Output the [X, Y] coordinate of the center of the cell containing the given text.  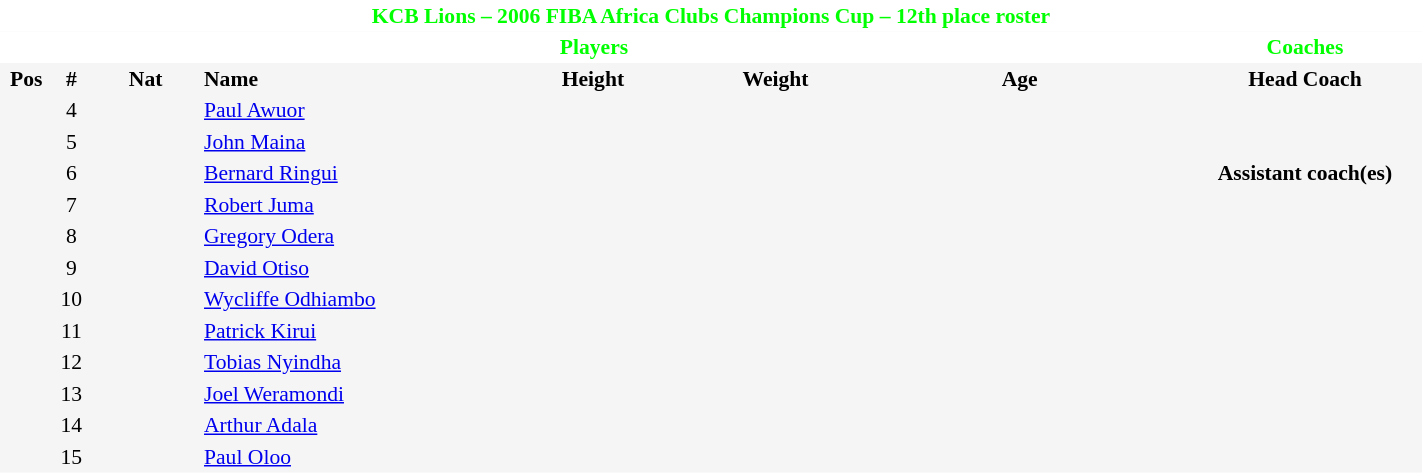
John Maina [344, 142]
11 [71, 331]
Wycliffe Odhiambo [344, 300]
12 [71, 362]
Paul Oloo [344, 457]
Paul Awuor [344, 110]
Bernard Ringui [344, 174]
Head Coach [1305, 79]
Name [344, 79]
KCB Lions – 2006 FIBA Africa Clubs Champions Cup – 12th place roster [711, 16]
4 [71, 110]
Joel Weramondi [344, 394]
10 [71, 300]
7 [71, 205]
Nat [146, 79]
8 [71, 236]
Weight [776, 79]
15 [71, 457]
9 [71, 268]
13 [71, 394]
David Otiso [344, 268]
# [71, 79]
Assistant coach(es) [1305, 174]
6 [71, 174]
5 [71, 142]
Coaches [1305, 48]
Height [592, 79]
Robert Juma [344, 205]
Tobias Nyindha [344, 362]
Age [1020, 79]
Patrick Kirui [344, 331]
Arthur Adala [344, 426]
Pos [26, 79]
Players [594, 48]
Gregory Odera [344, 236]
14 [71, 426]
